Determine the [X, Y] coordinate at the center of the cell enclosing the given text.  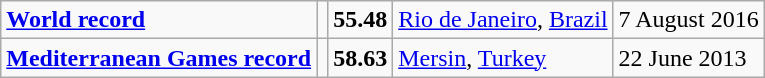
Rio de Janeiro, Brazil [503, 20]
Mediterranean Games record [159, 58]
Mersin, Turkey [503, 58]
58.63 [360, 58]
7 August 2016 [688, 20]
22 June 2013 [688, 58]
55.48 [360, 20]
World record [159, 20]
